Return (x, y) of the center of cell containing provided text 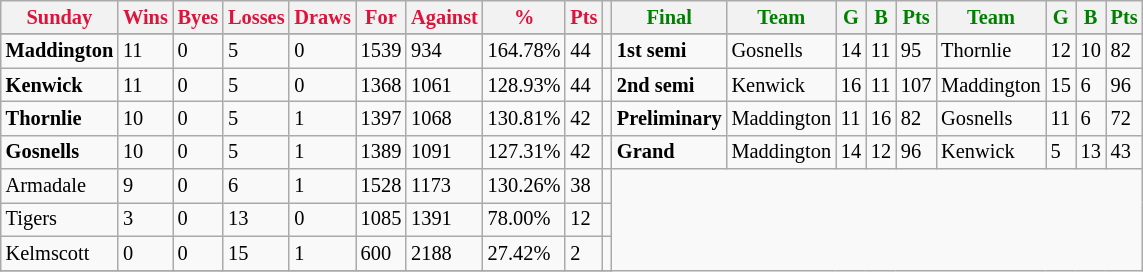
3 (146, 219)
130.26% (524, 186)
1368 (381, 85)
128.93% (524, 85)
1397 (381, 118)
1539 (381, 51)
Sunday (60, 17)
Draws (322, 17)
1068 (444, 118)
1st semi (670, 51)
1085 (381, 219)
934 (444, 51)
107 (916, 85)
1061 (444, 85)
1528 (381, 186)
1389 (381, 152)
2nd semi (670, 85)
27.42% (524, 253)
Final (670, 17)
43 (1124, 152)
95 (916, 51)
Tigers (60, 219)
% (524, 17)
1391 (444, 219)
Armadale (60, 186)
600 (381, 253)
78.00% (524, 219)
Preliminary (670, 118)
127.31% (524, 152)
For (381, 17)
Kelmscott (60, 253)
38 (584, 186)
2 (584, 253)
9 (146, 186)
Grand (670, 152)
72 (1124, 118)
2188 (444, 253)
Wins (146, 17)
130.81% (524, 118)
164.78% (524, 51)
1173 (444, 186)
Losses (256, 17)
Byes (198, 17)
Against (444, 17)
1091 (444, 152)
